From the cell containing the given text, extract its center point as (X, Y) coordinate. 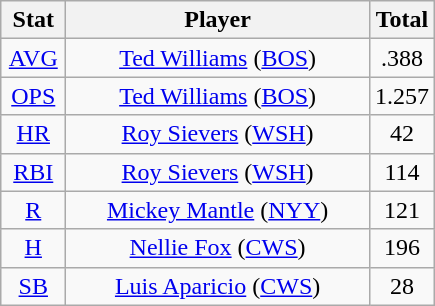
SB (34, 286)
Nellie Fox (CWS) (218, 248)
1.257 (402, 96)
114 (402, 172)
Stat (34, 20)
HR (34, 134)
OPS (34, 96)
121 (402, 210)
196 (402, 248)
42 (402, 134)
H (34, 248)
28 (402, 286)
AVG (34, 58)
R (34, 210)
Mickey Mantle (NYY) (218, 210)
.388 (402, 58)
Total (402, 20)
Luis Aparicio (CWS) (218, 286)
Player (218, 20)
RBI (34, 172)
